Locate the cell with the specified text and output its [X, Y] center coordinate. 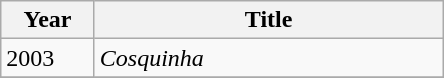
Title [268, 20]
Year [48, 20]
Cosquinha [268, 58]
2003 [48, 58]
